Output the [X, Y] coordinate of the center of the cell containing the given text.  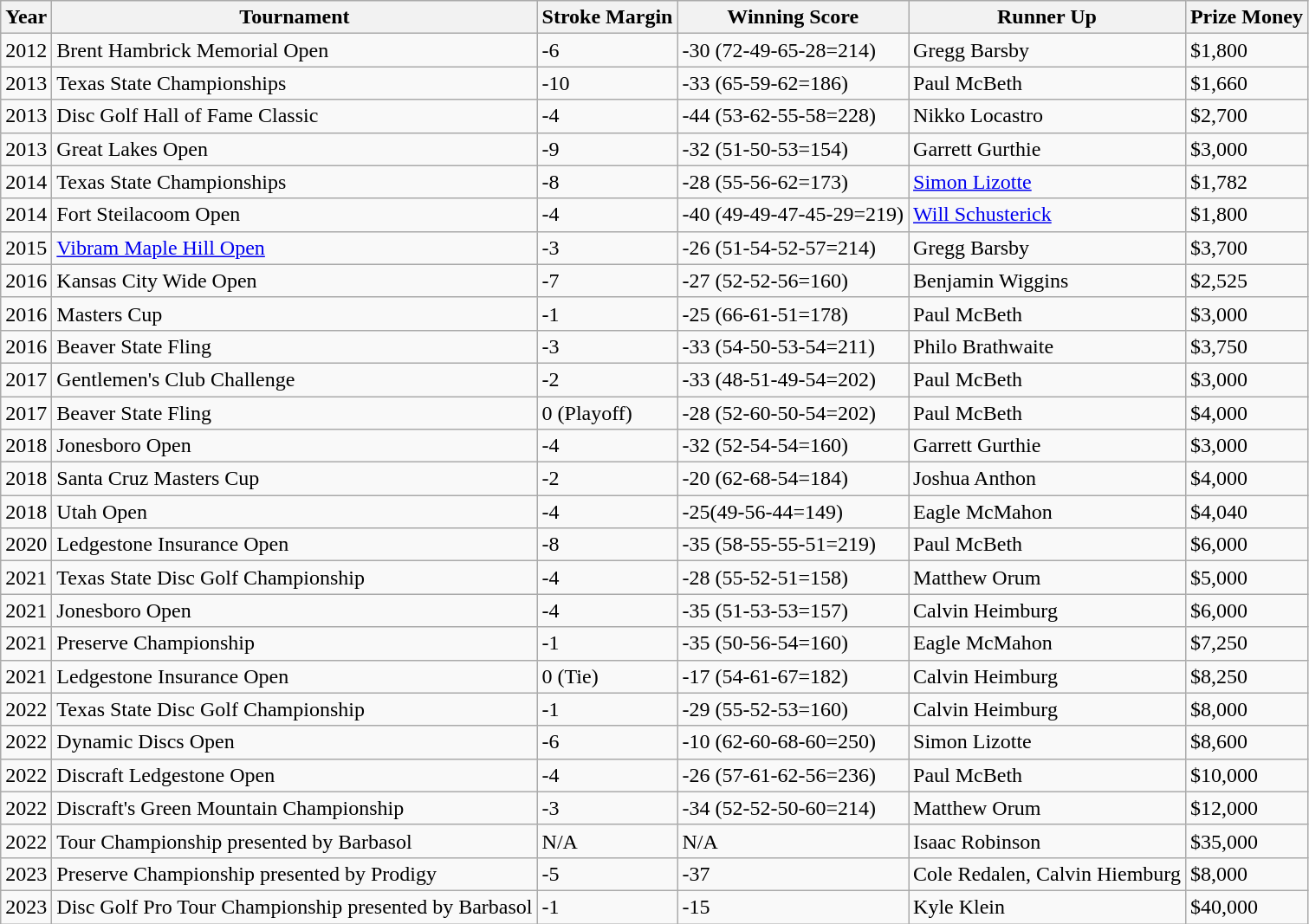
0 (Tie) [607, 676]
-32 (51-50-53=154) [794, 149]
-34 (52-52-50-60=214) [794, 808]
Santa Cruz Masters Cup [295, 479]
Disc Golf Pro Tour Championship presented by Barbasol [295, 907]
$10,000 [1246, 775]
$2,525 [1246, 281]
-28 (55-52-51=158) [794, 578]
Preserve Championship presented by Prodigy [295, 874]
-35 (51-53-53=157) [794, 611]
-25(49-56-44=149) [794, 512]
Gentlemen's Club Challenge [295, 379]
Philo Brathwaite [1047, 346]
$12,000 [1246, 808]
-20 (62-68-54=184) [794, 479]
0 (Playoff) [607, 413]
Brent Hambrick Memorial Open [295, 50]
-40 (49-49-47-45-29=219) [794, 215]
-28 (55-56-62=173) [794, 182]
-10 (62-60-68-60=250) [794, 742]
-26 (57-61-62-56=236) [794, 775]
-37 [794, 874]
-28 (52-60-50-54=202) [794, 413]
Nikko Locastro [1047, 116]
Preserve Championship [295, 643]
Prize Money [1246, 17]
Discraft Ledgestone Open [295, 775]
Dynamic Discs Open [295, 742]
$7,250 [1246, 643]
-35 (58-55-55-51=219) [794, 545]
Winning Score [794, 17]
$5,000 [1246, 578]
$3,700 [1246, 248]
$1,782 [1246, 182]
-7 [607, 281]
Disc Golf Hall of Fame Classic [295, 116]
Isaac Robinson [1047, 841]
$1,660 [1246, 83]
-27 (52-52-56=160) [794, 281]
Joshua Anthon [1047, 479]
-29 (55-52-53=160) [794, 709]
Kyle Klein [1047, 907]
Tour Championship presented by Barbasol [295, 841]
Vibram Maple Hill Open [295, 248]
2012 [26, 50]
$8,250 [1246, 676]
-30 (72-49-65-28=214) [794, 50]
Discraft's Green Mountain Championship [295, 808]
$4,040 [1246, 512]
2015 [26, 248]
$3,750 [1246, 346]
-26 (51-54-52-57=214) [794, 248]
Runner Up [1047, 17]
-32 (52-54-54=160) [794, 446]
Tournament [295, 17]
$40,000 [1246, 907]
-25 (66-61-51=178) [794, 313]
Great Lakes Open [295, 149]
Stroke Margin [607, 17]
$8,600 [1246, 742]
-10 [607, 83]
Kansas City Wide Open [295, 281]
-35 (50-56-54=160) [794, 643]
Masters Cup [295, 313]
Will Schusterick [1047, 215]
-33 (48-51-49-54=202) [794, 379]
$2,700 [1246, 116]
-44 (53-62-55-58=228) [794, 116]
Year [26, 17]
-5 [607, 874]
-33 (65-59-62=186) [794, 83]
-15 [794, 907]
-9 [607, 149]
Benjamin Wiggins [1047, 281]
Fort Steilacoom Open [295, 215]
-33 (54-50-53-54=211) [794, 346]
-17 (54-61-67=182) [794, 676]
$35,000 [1246, 841]
Cole Redalen, Calvin Hiemburg [1047, 874]
Utah Open [295, 512]
2020 [26, 545]
